For the text-containing cell, return its midpoint in (X, Y) coordinate format. 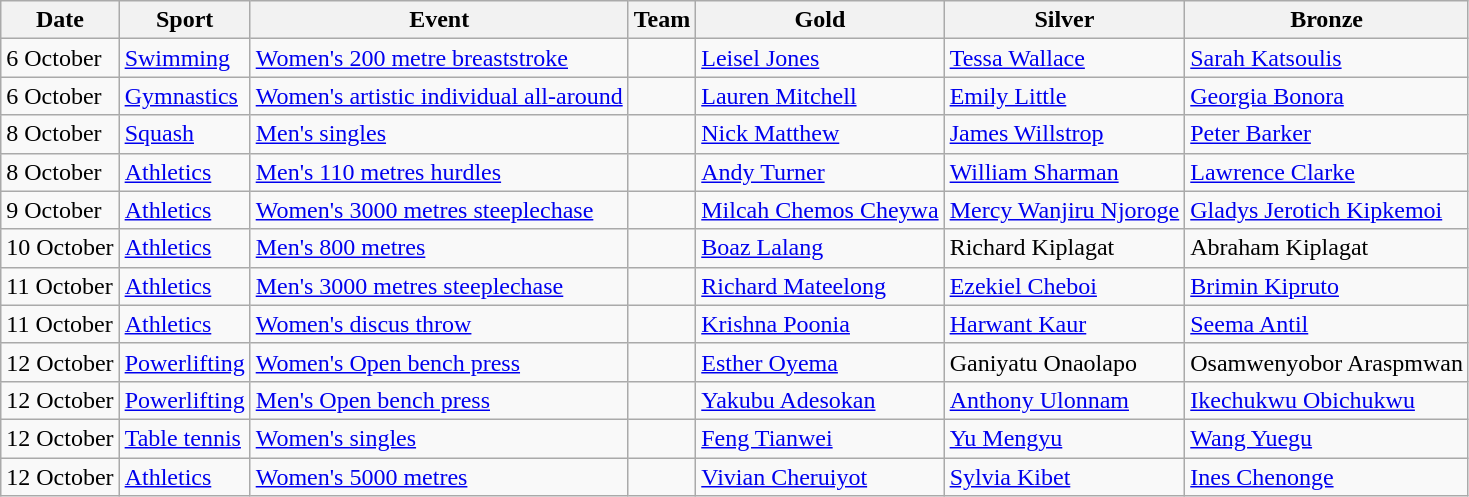
Richard Mateelong (820, 286)
Lauren Mitchell (820, 96)
Feng Tianwei (820, 438)
Women's 200 metre breaststroke (439, 58)
Esther Oyema (820, 362)
Ikechukwu Obichukwu (1327, 400)
Tessa Wallace (1064, 58)
Lawrence Clarke (1327, 172)
William Sharman (1064, 172)
Anthony Ulonnam (1064, 400)
Yakubu Adesokan (820, 400)
10 October (60, 248)
Boaz Lalang (820, 248)
Gymnastics (184, 96)
Harwant Kaur (1064, 324)
Sarah Katsoulis (1327, 58)
Abraham Kiplagat (1327, 248)
Mercy Wanjiru Njoroge (1064, 210)
Swimming (184, 58)
Sylvia Kibet (1064, 477)
Osamwenyobor Araspmwan (1327, 362)
Sport (184, 20)
Yu Mengyu (1064, 438)
Krishna Poonia (820, 324)
Nick Matthew (820, 134)
James Willstrop (1064, 134)
Men's 800 metres (439, 248)
Leisel Jones (820, 58)
Women's 3000 metres steeplechase (439, 210)
9 October (60, 210)
Georgia Bonora (1327, 96)
Ines Chenonge (1327, 477)
Silver (1064, 20)
Squash (184, 134)
Women's 5000 metres (439, 477)
Men's Open bench press (439, 400)
Gold (820, 20)
Men's singles (439, 134)
Women's discus throw (439, 324)
Women's Open bench press (439, 362)
Milcah Chemos Cheywa (820, 210)
Ezekiel Cheboi (1064, 286)
Ganiyatu Onaolapo (1064, 362)
Bronze (1327, 20)
Date (60, 20)
Wang Yuegu (1327, 438)
Vivian Cheruiyot (820, 477)
Women's singles (439, 438)
Andy Turner (820, 172)
Emily Little (1064, 96)
Peter Barker (1327, 134)
Gladys Jerotich Kipkemoi (1327, 210)
Event (439, 20)
Men's 3000 metres steeplechase (439, 286)
Men's 110 metres hurdles (439, 172)
Table tennis (184, 438)
Brimin Kipruto (1327, 286)
Women's artistic individual all-around (439, 96)
Team (662, 20)
Richard Kiplagat (1064, 248)
Seema Antil (1327, 324)
